From the cell containing the given text, extract its center point as [x, y] coordinate. 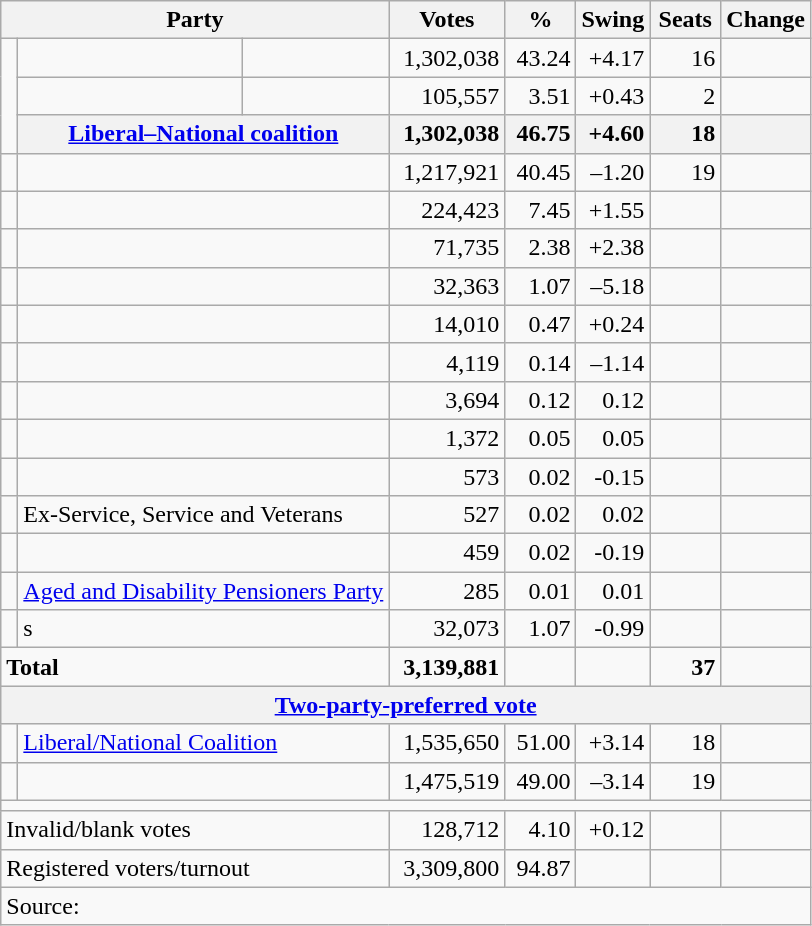
Source: [406, 906]
527 [447, 515]
-0.99 [613, 629]
1,372 [447, 438]
–1.14 [613, 362]
7.45 [540, 210]
49.00 [540, 781]
Liberal–National coalition [204, 134]
16 [686, 58]
–5.18 [613, 286]
40.45 [540, 172]
71,735 [447, 248]
1,217,921 [447, 172]
0.47 [540, 324]
+0.24 [613, 324]
+2.38 [613, 248]
–3.14 [613, 781]
0.14 [540, 362]
46.75 [540, 134]
2.38 [540, 248]
+4.17 [613, 58]
-0.19 [613, 553]
% [540, 20]
1,475,519 [447, 781]
459 [447, 553]
4,119 [447, 362]
+3.14 [613, 743]
Seats [686, 20]
s [204, 629]
32,363 [447, 286]
3,139,881 [447, 667]
Registered voters/turnout [195, 868]
14,010 [447, 324]
Change [766, 20]
+0.12 [613, 830]
32,073 [447, 629]
Total [195, 667]
Two-party-preferred vote [406, 705]
105,557 [447, 96]
128,712 [447, 830]
Liberal/National Coalition [204, 743]
Aged and Disability Pensioners Party [204, 591]
-0.15 [613, 477]
94.87 [540, 868]
573 [447, 477]
+1.55 [613, 210]
285 [447, 591]
3,309,800 [447, 868]
+0.43 [613, 96]
4.10 [540, 830]
2 [686, 96]
–1.20 [613, 172]
Party [195, 20]
3,694 [447, 400]
224,423 [447, 210]
Votes [447, 20]
Swing [613, 20]
Ex-Service, Service and Veterans [204, 515]
37 [686, 667]
3.51 [540, 96]
+4.60 [613, 134]
1,535,650 [447, 743]
51.00 [540, 743]
43.24 [540, 58]
Invalid/blank votes [195, 830]
